Pinpoint the cell where the given text exists, returning its (X, Y) midpoint coordinate. 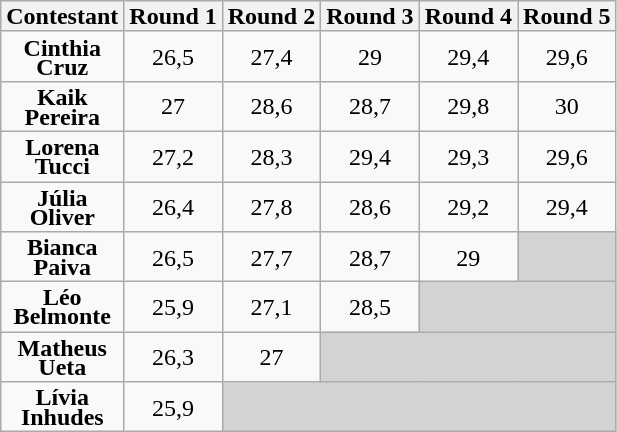
Round 2 (271, 16)
28,5 (370, 307)
27,7 (271, 257)
CinthiaCruz (62, 56)
29,2 (468, 207)
LéoBelmonte (62, 307)
MatheusUeta (62, 357)
Contestant (62, 16)
Round 3 (370, 16)
26,3 (173, 357)
Round 4 (468, 16)
JúliaOliver (62, 207)
27,1 (271, 307)
27,8 (271, 207)
LorenaTucci (62, 156)
30 (567, 106)
LíviaInhudes (62, 407)
Round 1 (173, 16)
BiancaPaiva (62, 257)
Round 5 (567, 16)
27,2 (173, 156)
26,4 (173, 207)
29,3 (468, 156)
28,3 (271, 156)
29,8 (468, 106)
27,4 (271, 56)
KaikPereira (62, 106)
